Output the (x, y) coordinate of the center of the cell containing the given text.  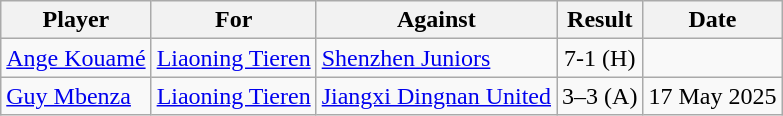
Ange Kouamé (76, 58)
Date (712, 20)
Against (436, 20)
3–3 (A) (600, 96)
Jiangxi Dingnan United (436, 96)
Result (600, 20)
Player (76, 20)
7-1 (H) (600, 58)
17 May 2025 (712, 96)
Guy Mbenza (76, 96)
For (234, 20)
Shenzhen Juniors (436, 58)
